Provide the (X, Y) coordinate of the cell's center where the given text is located.  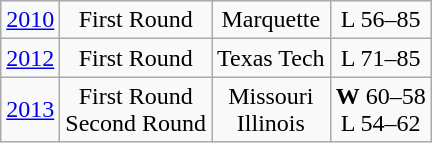
MissouriIllinois (272, 110)
L 56–85 (380, 20)
Texas Tech (272, 58)
2012 (30, 58)
W 60–58L 54–62 (380, 110)
Marquette (272, 20)
L 71–85 (380, 58)
2010 (30, 20)
2013 (30, 110)
First RoundSecond Round (136, 110)
